Capture the cell that displays the provided text and extract its (x, y) central coordinate. 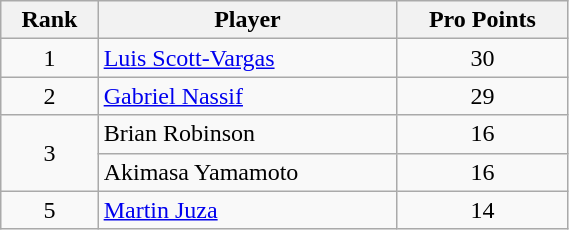
1 (50, 58)
5 (50, 210)
Rank (50, 20)
29 (482, 96)
Gabriel Nassif (248, 96)
Martin Juza (248, 210)
2 (50, 96)
14 (482, 210)
Player (248, 20)
Akimasa Yamamoto (248, 172)
Pro Points (482, 20)
30 (482, 58)
3 (50, 153)
Luis Scott-Vargas (248, 58)
Brian Robinson (248, 134)
